Output the (X, Y) coordinate of the center of the cell containing the given text.  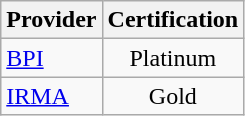
Gold (173, 96)
Certification (173, 20)
IRMA (52, 96)
BPI (52, 58)
Platinum (173, 58)
Provider (52, 20)
